Return the (X, Y) coordinate for the center point of the cell that contains the specified text.  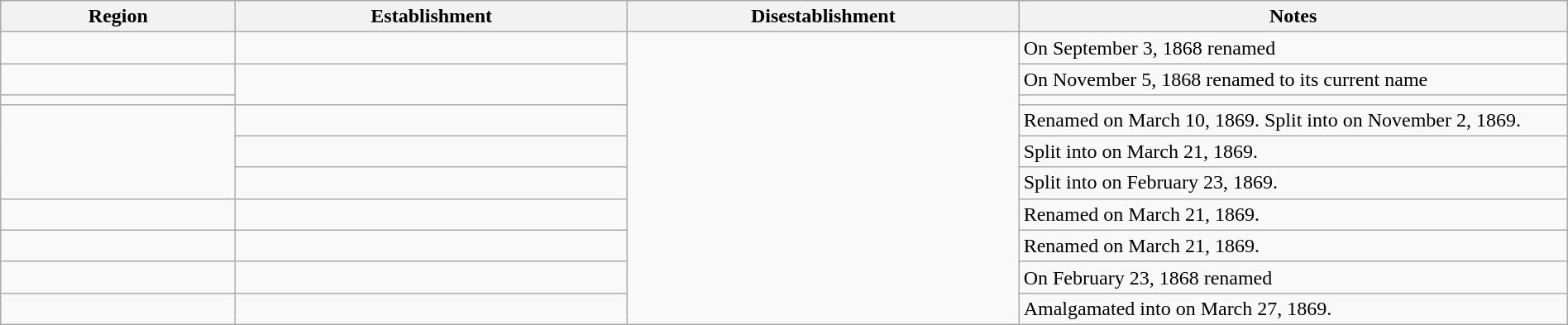
Notes (1293, 17)
Disestablishment (824, 17)
Amalgamated into on March 27, 1869. (1293, 308)
On February 23, 1868 renamed (1293, 277)
Establishment (432, 17)
Renamed on March 10, 1869. Split into on November 2, 1869. (1293, 120)
On November 5, 1868 renamed to its current name (1293, 79)
Region (118, 17)
Split into on February 23, 1869. (1293, 183)
Split into on March 21, 1869. (1293, 151)
On September 3, 1868 renamed (1293, 48)
